Find where the given text appears and provide that cell's center as [x, y] coordinate. 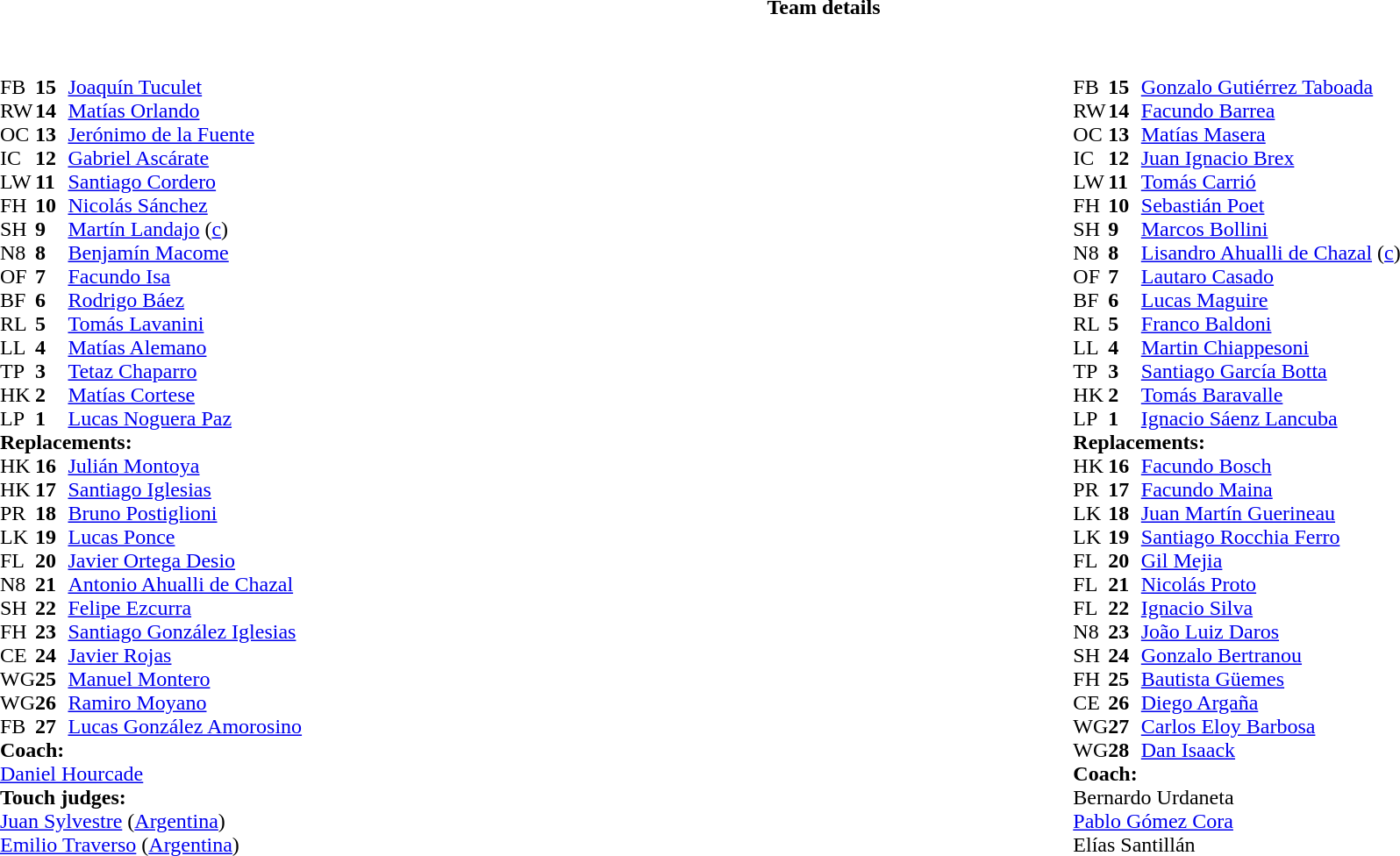
Tomás Lavanini [184, 325]
Joaquín Tuculet [184, 88]
Felipe Ezcurra [184, 609]
Manuel Montero [184, 679]
Antonio Ahualli de Chazal [184, 584]
Nicolás Sánchez [184, 205]
Santiago Cordero [184, 182]
Martín Landajo (c) [184, 230]
Javier Rojas [184, 656]
Daniel Hourcade [151, 774]
Matías Orlando [184, 111]
Gabriel Ascárate [184, 158]
Rodrigo Báez [184, 300]
Santiago González Iglesias [184, 631]
28 [1125, 751]
Ramiro Moyano [184, 703]
Touch judges: [151, 798]
Benjamín Macome [184, 253]
Santiago Iglesias [184, 489]
Facundo Isa [184, 277]
Lucas González Amorosino [184, 726]
Tetaz Chaparro [184, 372]
Matías Cortese [184, 395]
Lucas Noguera Paz [184, 419]
Julián Montoya [184, 467]
Jerónimo de la Fuente [184, 135]
Javier Ortega Desio [184, 561]
Lucas Ponce [184, 537]
Bruno Postiglioni [184, 514]
Matías Alemano [184, 347]
